Detect which cell encompasses the target text, then output its (x, y) center coordinate. 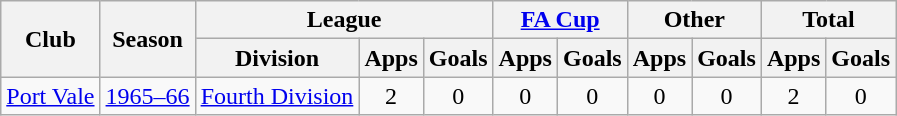
Season (148, 39)
Club (50, 39)
FA Cup (560, 20)
Total (828, 20)
Port Vale (50, 96)
1965–66 (148, 96)
Other (694, 20)
League (344, 20)
Fourth Division (277, 96)
Division (277, 58)
